For the text-containing cell, return its midpoint in (x, y) coordinate format. 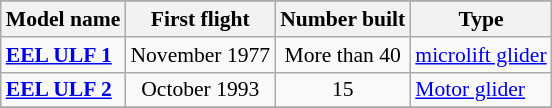
EEL ULF 1 (64, 55)
First flight (200, 19)
EEL ULF 2 (64, 90)
15 (342, 90)
November 1977 (200, 55)
microlift glider (480, 55)
More than 40 (342, 55)
October 1993 (200, 90)
Motor glider (480, 90)
Model name (64, 19)
Number built (342, 19)
Type (480, 19)
